From the cell containing the given text, extract its center point as (X, Y) coordinate. 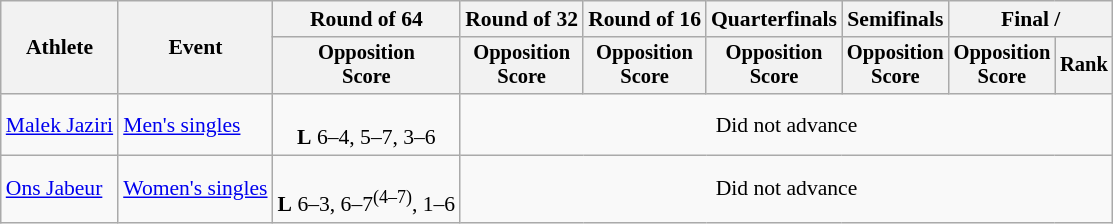
Round of 32 (522, 19)
Men's singles (195, 124)
Quarterfinals (774, 19)
Rank (1084, 66)
Malek Jaziri (60, 124)
L 6–3, 6–7(4–7), 1–6 (367, 190)
Women's singles (195, 190)
Round of 16 (644, 19)
L 6–4, 5–7, 3–6 (367, 124)
Semifinals (896, 19)
Ons Jabeur (60, 190)
Athlete (60, 48)
Round of 64 (367, 19)
Event (195, 48)
Final / (1031, 19)
